Return the [X, Y] coordinate for the center point of the cell that contains the specified text.  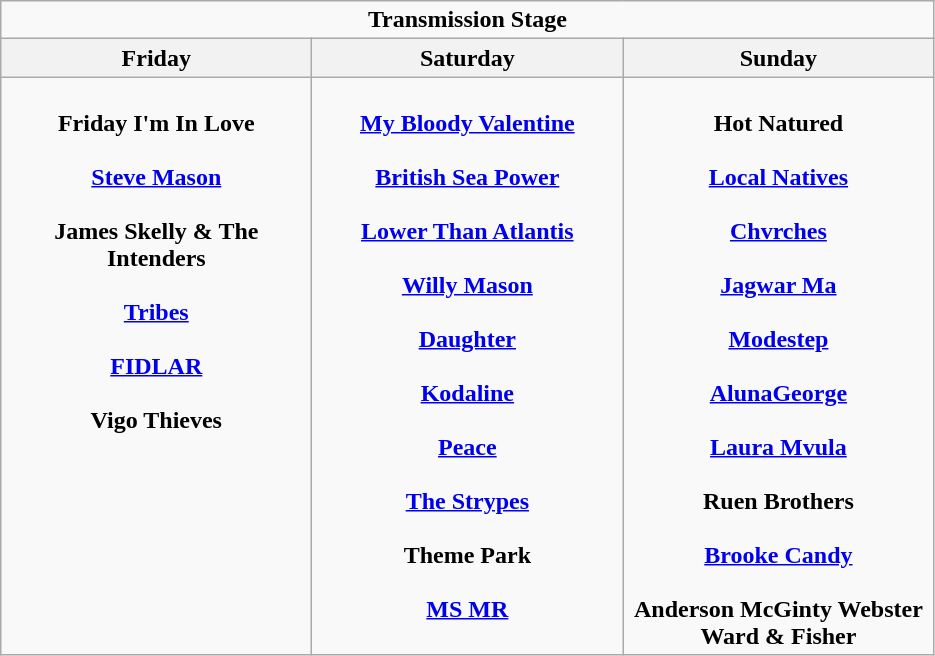
Friday I'm In Love Steve Mason James Skelly & The Intenders Tribes FIDLAR Vigo Thieves [156, 366]
Friday [156, 58]
My Bloody Valentine British Sea Power Lower Than Atlantis Willy Mason Daughter Kodaline Peace The Strypes Theme Park MS MR [468, 366]
Transmission Stage [468, 20]
Saturday [468, 58]
Sunday [778, 58]
Hot Natured Local Natives Chvrches Jagwar Ma Modestep AlunaGeorge Laura Mvula Ruen Brothers Brooke Candy Anderson McGinty Webster Ward & Fisher [778, 366]
